Return (x, y) of the center of cell containing provided text 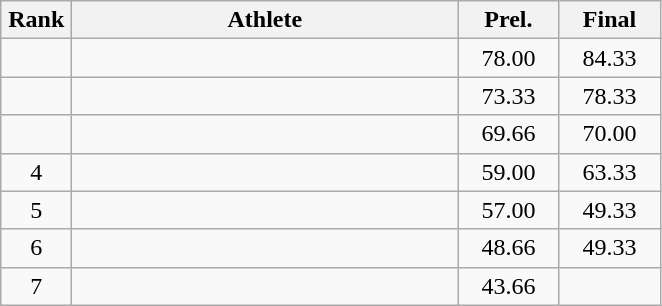
70.00 (610, 134)
7 (36, 286)
6 (36, 248)
63.33 (610, 172)
59.00 (508, 172)
73.33 (508, 96)
84.33 (610, 58)
78.00 (508, 58)
69.66 (508, 134)
48.66 (508, 248)
Rank (36, 20)
Prel. (508, 20)
57.00 (508, 210)
4 (36, 172)
43.66 (508, 286)
78.33 (610, 96)
Athlete (265, 20)
5 (36, 210)
Final (610, 20)
